Capture the cell that displays the provided text and extract its [X, Y] central coordinate. 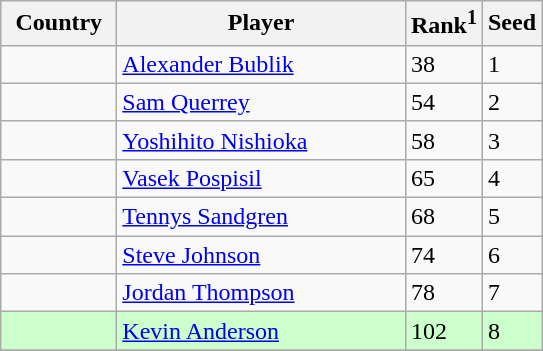
3 [512, 140]
8 [512, 331]
4 [512, 178]
Country [59, 24]
Tennys Sandgren [262, 217]
2 [512, 102]
78 [444, 293]
Steve Johnson [262, 255]
Seed [512, 24]
54 [444, 102]
5 [512, 217]
Vasek Pospisil [262, 178]
7 [512, 293]
58 [444, 140]
Player [262, 24]
1 [512, 64]
68 [444, 217]
65 [444, 178]
Yoshihito Nishioka [262, 140]
38 [444, 64]
Alexander Bublik [262, 64]
Rank1 [444, 24]
Kevin Anderson [262, 331]
74 [444, 255]
102 [444, 331]
Sam Querrey [262, 102]
Jordan Thompson [262, 293]
6 [512, 255]
